Determine the [X, Y] coordinate at the center of the cell enclosing the given text.  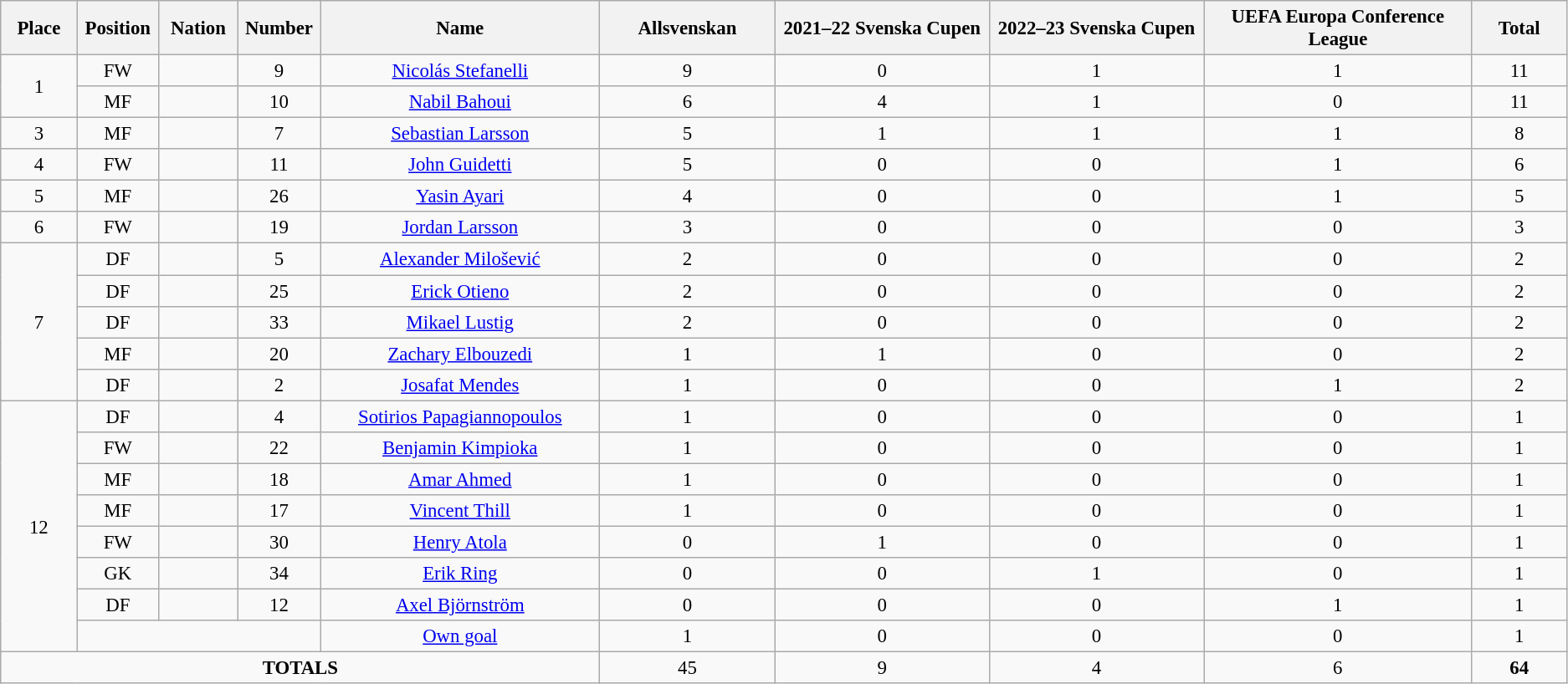
22 [279, 448]
Position [118, 28]
Nicolás Stefanelli [460, 71]
Axel Björnström [460, 605]
Josafat Mendes [460, 385]
Sotirios Papagiannopoulos [460, 416]
19 [279, 228]
Erick Otieno [460, 291]
Henry Atola [460, 542]
Zachary Elbouzedi [460, 354]
Alexander Milošević [460, 259]
Nabil Bahoui [460, 102]
TOTALS [300, 668]
17 [279, 511]
8 [1519, 134]
20 [279, 354]
Name [460, 28]
Nation [199, 28]
30 [279, 542]
John Guidetti [460, 165]
GK [118, 574]
45 [688, 668]
UEFA Europa Conference League [1338, 28]
Jordan Larsson [460, 228]
Allsvenskan [688, 28]
Vincent Thill [460, 511]
64 [1519, 668]
2022–23 Svenska Cupen [1096, 28]
Amar Ahmed [460, 479]
Place [38, 28]
2021–22 Svenska Cupen [882, 28]
Erik Ring [460, 574]
Mikael Lustig [460, 322]
18 [279, 479]
Yasin Ayari [460, 197]
10 [279, 102]
26 [279, 197]
Benjamin Kimpioka [460, 448]
33 [279, 322]
Total [1519, 28]
Own goal [460, 636]
34 [279, 574]
Sebastian Larsson [460, 134]
Number [279, 28]
25 [279, 291]
